Provide the [X, Y] coordinate of the cell's center where the given text is located.  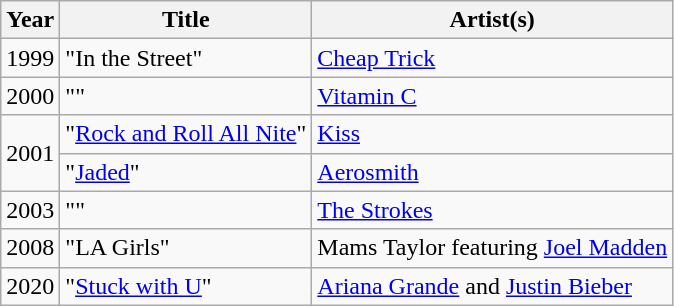
2000 [30, 96]
Cheap Trick [492, 58]
2003 [30, 210]
"In the Street" [186, 58]
1999 [30, 58]
"Stuck with U" [186, 286]
The Strokes [492, 210]
2001 [30, 153]
Vitamin C [492, 96]
Year [30, 20]
"LA Girls" [186, 248]
Ariana Grande and Justin Bieber [492, 286]
"Rock and Roll All Nite" [186, 134]
2008 [30, 248]
Aerosmith [492, 172]
Mams Taylor featuring Joel Madden [492, 248]
Kiss [492, 134]
Title [186, 20]
2020 [30, 286]
Artist(s) [492, 20]
"Jaded" [186, 172]
